From the cell containing the given text, extract its center point as [x, y] coordinate. 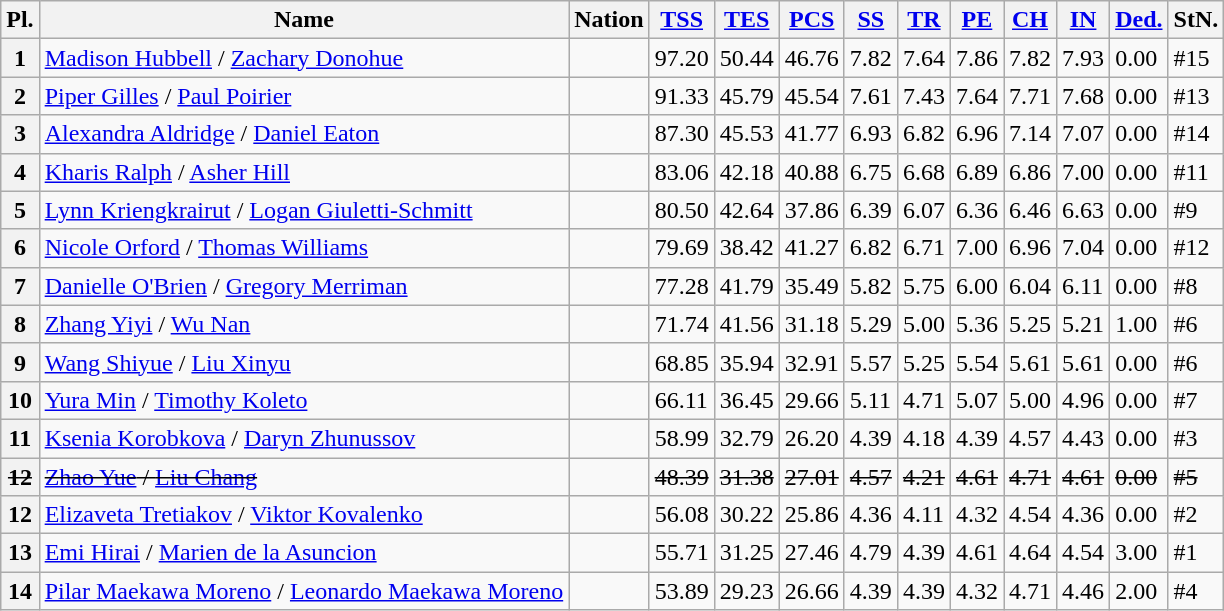
Ded. [1139, 20]
7 [20, 286]
CH [1030, 20]
4.11 [924, 515]
Pl. [20, 20]
Ksenia Korobkova / Daryn Zhunussov [304, 438]
6.00 [976, 286]
8 [20, 324]
97.20 [682, 58]
PCS [812, 20]
41.77 [812, 134]
IN [1084, 20]
2 [20, 96]
6.68 [924, 172]
Elizaveta Tretiakov / Viktor Kovalenko [304, 515]
6.11 [1084, 286]
80.50 [682, 210]
Madison Hubbell / Zachary Donohue [304, 58]
#7 [1196, 400]
#12 [1196, 248]
Pilar Maekawa Moreno / Leonardo Maekawa Moreno [304, 591]
71.74 [682, 324]
42.18 [746, 172]
5.75 [924, 286]
31.25 [746, 553]
7.86 [976, 58]
45.53 [746, 134]
Zhao Yue / Liu Chang [304, 477]
58.99 [682, 438]
6 [20, 248]
41.56 [746, 324]
68.85 [682, 362]
6.36 [976, 210]
#3 [1196, 438]
1.00 [1139, 324]
4.46 [1084, 591]
9 [20, 362]
4 [20, 172]
31.38 [746, 477]
#9 [1196, 210]
6.86 [1030, 172]
42.64 [746, 210]
SS [870, 20]
StN. [1196, 20]
66.11 [682, 400]
32.79 [746, 438]
27.46 [812, 553]
7.04 [1084, 248]
3.00 [1139, 553]
#4 [1196, 591]
38.42 [746, 248]
Name [304, 20]
29.66 [812, 400]
#1 [1196, 553]
83.06 [682, 172]
6.46 [1030, 210]
Yura Min / Timothy Koleto [304, 400]
35.49 [812, 286]
#5 [1196, 477]
6.75 [870, 172]
32.91 [812, 362]
87.30 [682, 134]
4.18 [924, 438]
41.27 [812, 248]
46.76 [812, 58]
5.21 [1084, 324]
13 [20, 553]
Piper Gilles / Paul Poirier [304, 96]
5.82 [870, 286]
Kharis Ralph / Asher Hill [304, 172]
1 [20, 58]
5.36 [976, 324]
5.29 [870, 324]
37.86 [812, 210]
#14 [1196, 134]
TR [924, 20]
4.64 [1030, 553]
6.89 [976, 172]
27.01 [812, 477]
6.07 [924, 210]
40.88 [812, 172]
25.86 [812, 515]
#2 [1196, 515]
11 [20, 438]
3 [20, 134]
2.00 [1139, 591]
4.21 [924, 477]
29.23 [746, 591]
48.39 [682, 477]
PE [976, 20]
56.08 [682, 515]
77.28 [682, 286]
5 [20, 210]
26.66 [812, 591]
#8 [1196, 286]
7.61 [870, 96]
7.14 [1030, 134]
Danielle O'Brien / Gregory Merriman [304, 286]
45.79 [746, 96]
31.18 [812, 324]
5.54 [976, 362]
#13 [1196, 96]
5.11 [870, 400]
5.57 [870, 362]
4.96 [1084, 400]
Emi Hirai / Marien de la Asuncion [304, 553]
Lynn Kriengkrairut / Logan Giuletti-Schmitt [304, 210]
#15 [1196, 58]
79.69 [682, 248]
36.45 [746, 400]
7.68 [1084, 96]
10 [20, 400]
7.43 [924, 96]
Nation [609, 20]
TSS [682, 20]
Nicole Orford / Thomas Williams [304, 248]
53.89 [682, 591]
7.93 [1084, 58]
6.39 [870, 210]
6.04 [1030, 286]
7.07 [1084, 134]
6.93 [870, 134]
4.43 [1084, 438]
6.71 [924, 248]
45.54 [812, 96]
6.63 [1084, 210]
30.22 [746, 515]
7.71 [1030, 96]
14 [20, 591]
55.71 [682, 553]
Zhang Yiyi / Wu Nan [304, 324]
Alexandra Aldridge / Daniel Eaton [304, 134]
91.33 [682, 96]
50.44 [746, 58]
4.79 [870, 553]
#11 [1196, 172]
Wang Shiyue / Liu Xinyu [304, 362]
TES [746, 20]
41.79 [746, 286]
26.20 [812, 438]
35.94 [746, 362]
5.07 [976, 400]
